From the cell containing the given text, extract its center point as [x, y] coordinate. 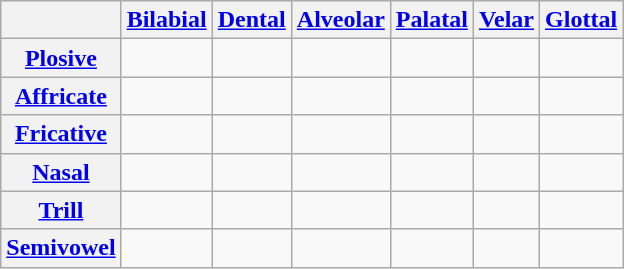
Velar [506, 20]
Plosive [61, 58]
Palatal [432, 20]
Affricate [61, 96]
Nasal [61, 172]
Bilabial [166, 20]
Dental [252, 20]
Alveolar [340, 20]
Glottal [582, 20]
Trill [61, 210]
Semivowel [61, 248]
Fricative [61, 134]
